Return the (x, y) coordinate for the center point of the cell that contains the specified text.  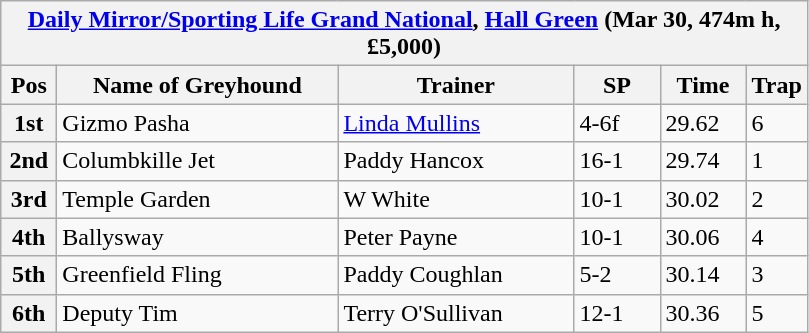
5-2 (617, 275)
3 (776, 275)
Daily Mirror/Sporting Life Grand National, Hall Green (Mar 30, 474m h, £5,000) (404, 34)
2nd (29, 161)
Linda Mullins (456, 123)
Trainer (456, 85)
SP (617, 85)
5 (776, 313)
Time (703, 85)
Trap (776, 85)
30.06 (703, 237)
6th (29, 313)
30.36 (703, 313)
1 (776, 161)
Temple Garden (198, 199)
4th (29, 237)
6 (776, 123)
30.02 (703, 199)
4 (776, 237)
12-1 (617, 313)
Name of Greyhound (198, 85)
3rd (29, 199)
5th (29, 275)
29.74 (703, 161)
30.14 (703, 275)
2 (776, 199)
Paddy Coughlan (456, 275)
Deputy Tim (198, 313)
4-6f (617, 123)
Ballysway (198, 237)
Peter Payne (456, 237)
Gizmo Pasha (198, 123)
W White (456, 199)
Paddy Hancox (456, 161)
1st (29, 123)
Terry O'Sullivan (456, 313)
Columbkille Jet (198, 161)
Pos (29, 85)
29.62 (703, 123)
16-1 (617, 161)
Greenfield Fling (198, 275)
